Pinpoint the cell where the given text exists, returning its (X, Y) midpoint coordinate. 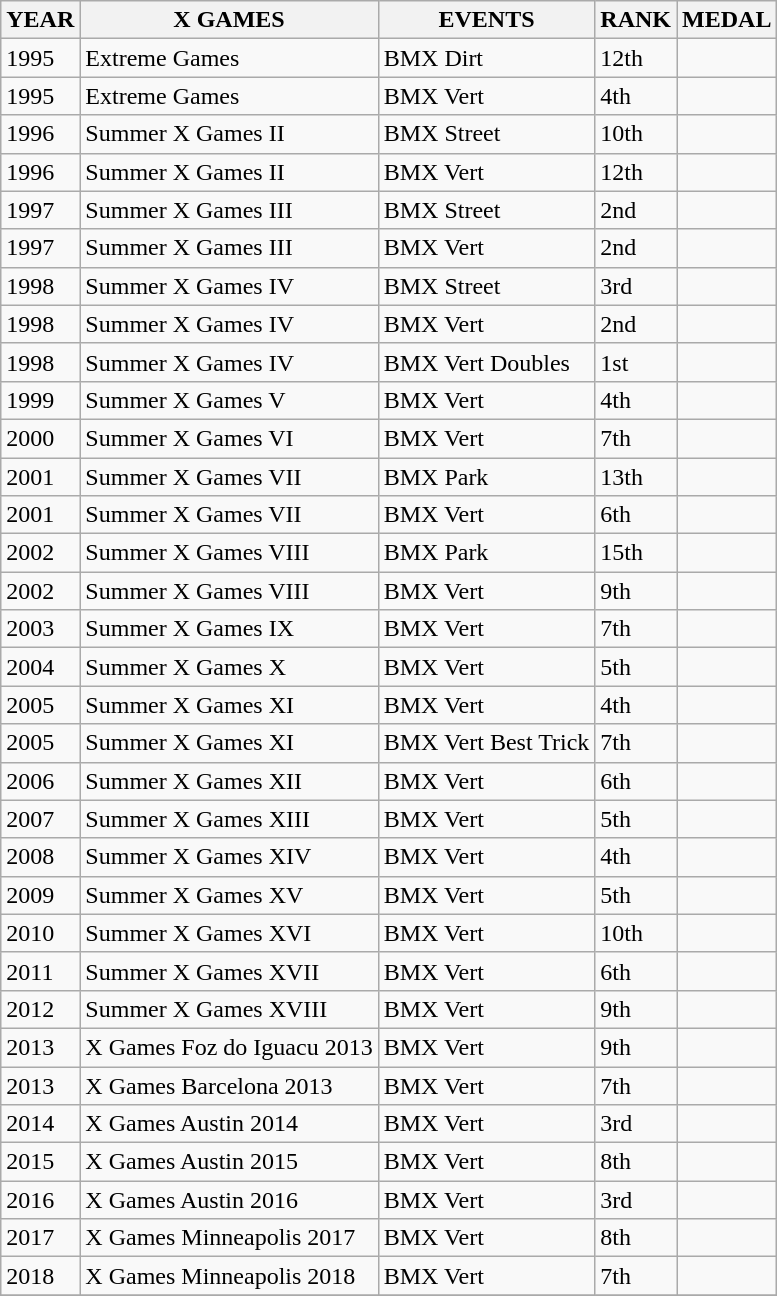
Summer X Games XIII (229, 819)
2014 (40, 1124)
2012 (40, 1009)
2003 (40, 629)
2009 (40, 895)
Summer X Games IX (229, 629)
X Games Barcelona 2013 (229, 1085)
1st (636, 362)
2011 (40, 971)
Summer X Games XIV (229, 857)
BMX Dirt (486, 58)
X Games Austin 2014 (229, 1124)
2018 (40, 1276)
2004 (40, 667)
MEDAL (727, 20)
X GAMES (229, 20)
13th (636, 477)
15th (636, 553)
X Games Austin 2015 (229, 1162)
Summer X Games X (229, 667)
Summer X Games VI (229, 438)
2007 (40, 819)
2015 (40, 1162)
Summer X Games XV (229, 895)
2006 (40, 781)
2010 (40, 933)
2008 (40, 857)
X Games Minneapolis 2017 (229, 1238)
RANK (636, 20)
Summer X Games XVII (229, 971)
X Games Austin 2016 (229, 1200)
BMX Vert Doubles (486, 362)
Summer X Games XVI (229, 933)
BMX Vert Best Trick (486, 743)
2016 (40, 1200)
YEAR (40, 20)
Summer X Games V (229, 400)
X Games Foz do Iguacu 2013 (229, 1047)
Summer X Games XII (229, 781)
X Games Minneapolis 2018 (229, 1276)
2017 (40, 1238)
Summer X Games XVIII (229, 1009)
2000 (40, 438)
1999 (40, 400)
EVENTS (486, 20)
